Identify which cell holds the provided text, then report its [x, y] central coordinate. 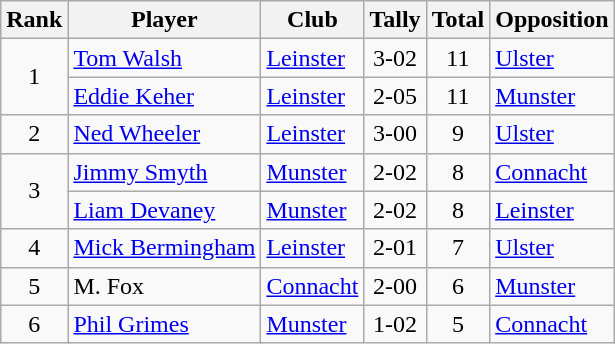
Tom Walsh [164, 58]
Jimmy Smyth [164, 172]
2 [34, 134]
2-05 [395, 96]
Phil Grimes [164, 324]
3-02 [395, 58]
1-02 [395, 324]
Total [458, 20]
4 [34, 248]
Ned Wheeler [164, 134]
9 [458, 134]
Opposition [552, 20]
Rank [34, 20]
Liam Devaney [164, 210]
3 [34, 191]
Eddie Keher [164, 96]
1 [34, 77]
2-00 [395, 286]
2-01 [395, 248]
Club [312, 20]
Mick Bermingham [164, 248]
3-00 [395, 134]
Tally [395, 20]
Player [164, 20]
7 [458, 248]
M. Fox [164, 286]
